Extract the (x, y) coordinate from the center of the cell holding the provided text.  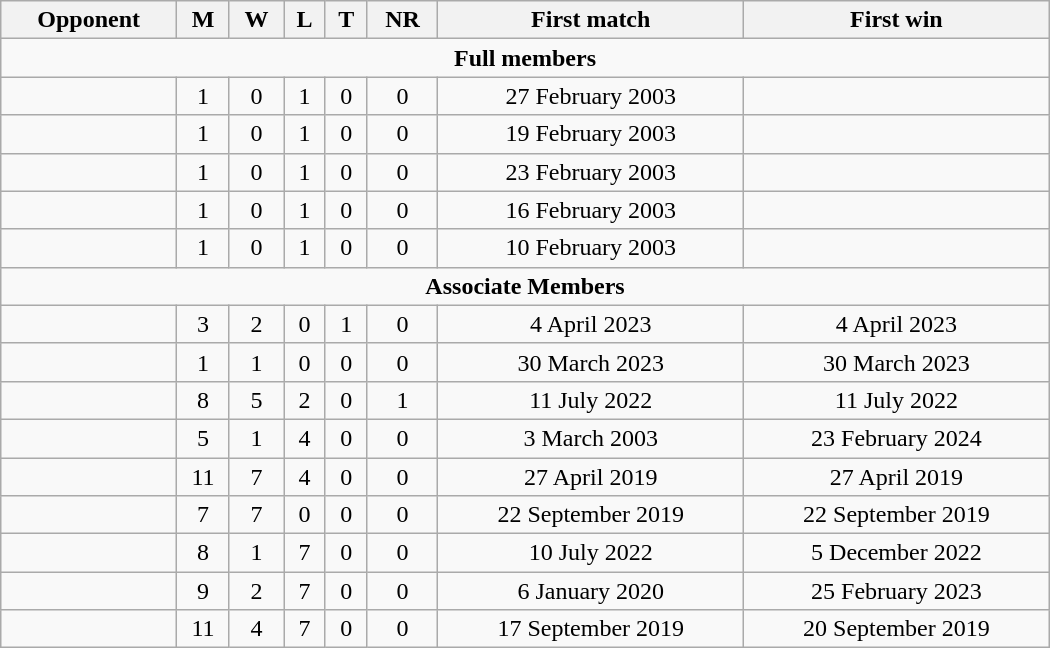
W (256, 20)
17 September 2019 (591, 629)
23 February 2024 (897, 438)
Associate Members (525, 286)
Full members (525, 58)
M (204, 20)
9 (204, 591)
L (305, 20)
NR (402, 20)
5 December 2022 (897, 553)
3 March 2003 (591, 438)
First match (591, 20)
10 February 2003 (591, 248)
10 July 2022 (591, 553)
First win (897, 20)
T (346, 20)
16 February 2003 (591, 210)
20 September 2019 (897, 629)
3 (204, 324)
25 February 2023 (897, 591)
Opponent (89, 20)
19 February 2003 (591, 134)
23 February 2003 (591, 172)
6 January 2020 (591, 591)
27 February 2003 (591, 96)
